From the cell containing the given text, extract its center point as (x, y) coordinate. 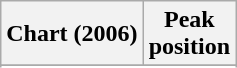
Chart (2006) (72, 34)
Peakposition (189, 34)
